Detect which cell encompasses the target text, then output its [X, Y] center coordinate. 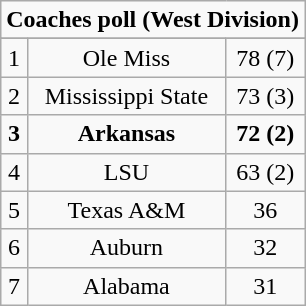
Mississippi State [126, 96]
78 (7) [266, 58]
Arkansas [126, 134]
Coaches poll (West Division) [153, 20]
Alabama [126, 286]
Texas A&M [126, 210]
6 [14, 248]
3 [14, 134]
4 [14, 172]
LSU [126, 172]
1 [14, 58]
7 [14, 286]
5 [14, 210]
Auburn [126, 248]
72 (2) [266, 134]
Ole Miss [126, 58]
36 [266, 210]
2 [14, 96]
73 (3) [266, 96]
63 (2) [266, 172]
31 [266, 286]
32 [266, 248]
